Capture the cell that displays the provided text and extract its (x, y) central coordinate. 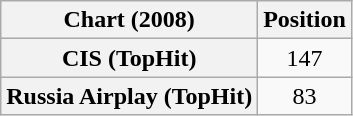
CIS (TopHit) (130, 58)
Position (305, 20)
Russia Airplay (TopHit) (130, 96)
83 (305, 96)
147 (305, 58)
Chart (2008) (130, 20)
